Capture the cell that displays the provided text and extract its (x, y) central coordinate. 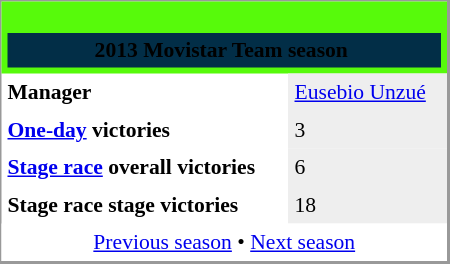
Stage race stage victories (146, 205)
Manager (146, 93)
Previous season • Next season (225, 243)
3 (368, 130)
6 (368, 167)
Stage race overall victories (146, 167)
One-day victories (146, 130)
18 (368, 205)
Eusebio Unzué (368, 93)
